Return [X, Y] of the center of cell containing provided text 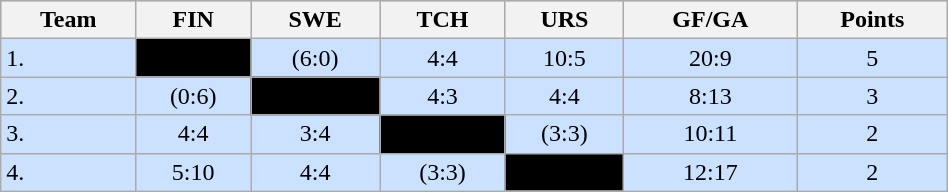
Team [68, 20]
10:5 [564, 58]
4:3 [443, 96]
20:9 [710, 58]
GF/GA [710, 20]
1. [68, 58]
(0:6) [194, 96]
TCH [443, 20]
8:13 [710, 96]
5:10 [194, 172]
4. [68, 172]
(6:0) [316, 58]
3:4 [316, 134]
12:17 [710, 172]
3. [68, 134]
URS [564, 20]
10:11 [710, 134]
SWE [316, 20]
Points [872, 20]
5 [872, 58]
2. [68, 96]
3 [872, 96]
FIN [194, 20]
